Provide the (x, y) coordinate of the cell's center where the given text is located.  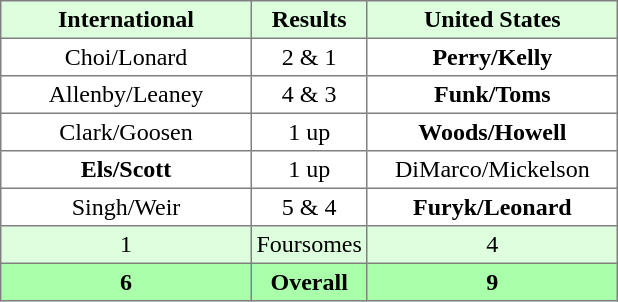
Choi/Lonard (126, 57)
4 & 3 (309, 95)
1 (126, 245)
9 (492, 282)
Foursomes (309, 245)
Overall (309, 282)
United States (492, 20)
Results (309, 20)
6 (126, 282)
Perry/Kelly (492, 57)
2 & 1 (309, 57)
Els/Scott (126, 170)
International (126, 20)
5 & 4 (309, 207)
Funk/Toms (492, 95)
Woods/Howell (492, 132)
Clark/Goosen (126, 132)
Furyk/Leonard (492, 207)
DiMarco/Mickelson (492, 170)
Allenby/Leaney (126, 95)
Singh/Weir (126, 207)
4 (492, 245)
